From the cell containing the given text, extract its center point as (X, Y) coordinate. 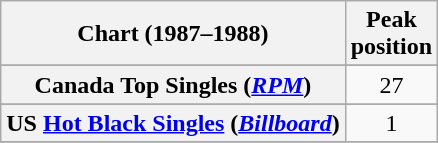
27 (391, 85)
Canada Top Singles (RPM) (173, 85)
1 (391, 123)
Chart (1987–1988) (173, 34)
Peakposition (391, 34)
US Hot Black Singles (Billboard) (173, 123)
